Capture the cell that displays the provided text and extract its (X, Y) central coordinate. 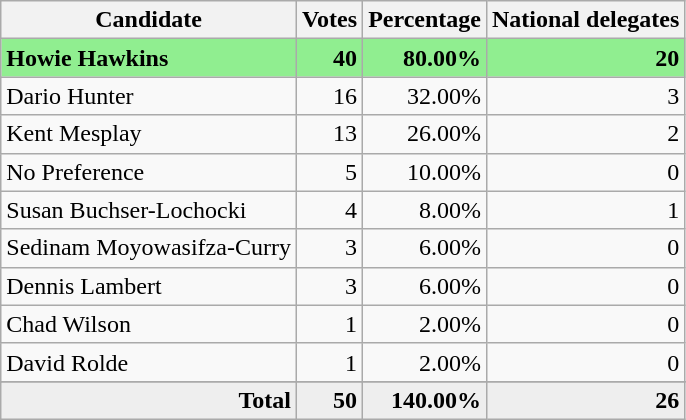
26.00% (425, 134)
Votes (329, 20)
Percentage (425, 20)
13 (329, 134)
80.00% (425, 58)
50 (329, 400)
5 (329, 172)
20 (585, 58)
David Rolde (149, 362)
Candidate (149, 20)
Susan Buchser-Lochocki (149, 210)
Kent Mesplay (149, 134)
32.00% (425, 96)
26 (585, 400)
Chad Wilson (149, 324)
4 (329, 210)
2 (585, 134)
140.00% (425, 400)
National delegates (585, 20)
Howie Hawkins (149, 58)
40 (329, 58)
Dennis Lambert (149, 286)
Dario Hunter (149, 96)
Sedinam Moyowasifza-Curry (149, 248)
16 (329, 96)
10.00% (425, 172)
No Preference (149, 172)
8.00% (425, 210)
Total (149, 400)
